Pinpoint the cell where the given text exists, returning its (x, y) midpoint coordinate. 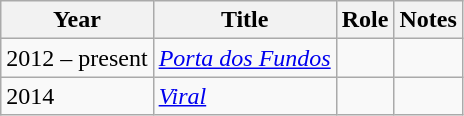
Viral (244, 96)
2014 (77, 96)
Title (244, 20)
Notes (428, 20)
Porta dos Fundos (244, 58)
Year (77, 20)
2012 – present (77, 58)
Role (365, 20)
